Extract the (X, Y) coordinate from the center of the cell holding the provided text.  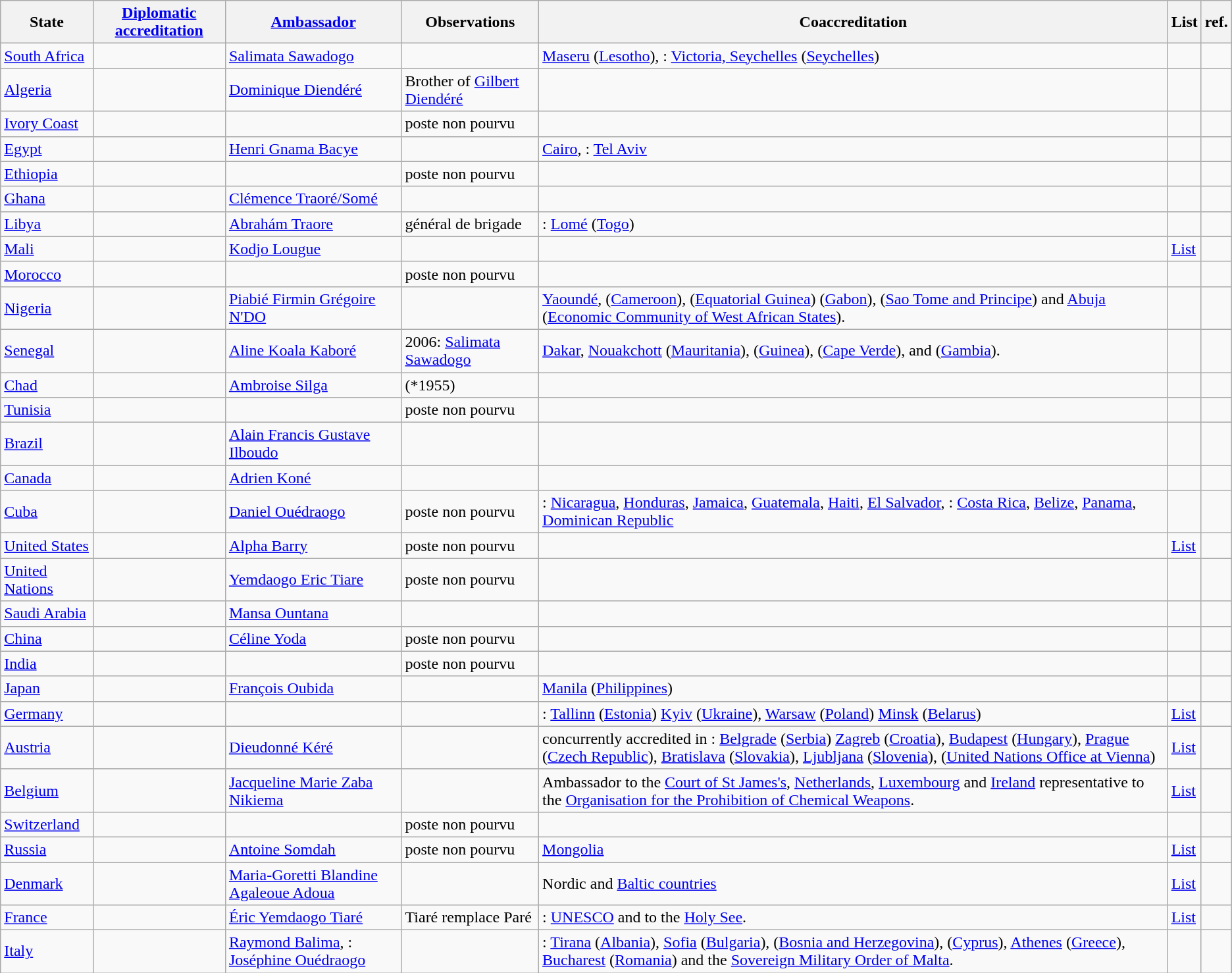
Denmark (47, 883)
Libya (47, 224)
: Lomé (Togo) (854, 224)
ref. (1216, 22)
Cuba (47, 512)
(*1955) (470, 385)
Cairo, : Tel Aviv (854, 149)
Daniel Ouédraogo (313, 512)
: UNESCO and to the Holy See. (854, 918)
Céline Yoda (313, 639)
Maseru (Lesotho), : Victoria, Seychelles (Seychelles) (854, 56)
2006: Salimata Sawadogo (470, 350)
Nordic and Baltic countries (854, 883)
Germany (47, 714)
Ambroise Silga (313, 385)
Coaccreditation (854, 22)
Raymond Balima, : Joséphine Ouédraogo (313, 952)
State (47, 22)
Algeria (47, 90)
Salimata Sawadogo (313, 56)
United States (47, 546)
South Africa (47, 56)
Clémence Traoré/Somé (313, 199)
Switzerland (47, 824)
Austria (47, 748)
France (47, 918)
Italy (47, 952)
François Oubida (313, 689)
Ghana (47, 199)
Belgium (47, 790)
Jacqueline Marie Zaba Nikiema (313, 790)
Manila (Philippines) (854, 689)
India (47, 664)
Dieudonné Kéré (313, 748)
Piabié Firmin Grégoire N'DO (313, 308)
Yaoundé, (Cameroon), (Equatorial Guinea) (Gabon), (Sao Tome and Principe) and Abuja (Economic Community of West African States). (854, 308)
Egypt (47, 149)
: Nicaragua, Honduras, Jamaica, Guatemala, Haiti, El Salvador, : Costa Rica, Belize, Panama, Dominican Republic (854, 512)
Chad (47, 385)
Abrahám Traore (313, 224)
Tunisia (47, 410)
Ethiopia (47, 174)
Henri Gnama Bacye (313, 149)
Canada (47, 478)
Senegal (47, 350)
général de brigade (470, 224)
China (47, 639)
Alain Francis Gustave Ilboudo (313, 444)
United Nations (47, 579)
Mali (47, 249)
Morocco (47, 274)
Adrien Koné (313, 478)
Nigeria (47, 308)
Saudi Arabia (47, 614)
Aline Koala Kaboré (313, 350)
Dominique Diendéré (313, 90)
Dakar, Nouakchott (Mauritania), (Guinea), (Cape Verde), and (Gambia). (854, 350)
Éric Yemdaogo Tiaré (313, 918)
Russia (47, 849)
Alpha Barry (313, 546)
: Tallinn (Estonia) Kyiv (Ukraine), Warsaw (Poland) Minsk (Belarus) (854, 714)
Brother of Gilbert Diendéré (470, 90)
Brazil (47, 444)
Japan (47, 689)
Maria-Goretti Blandine Agaleoue Adoua (313, 883)
Ivory Coast (47, 124)
Antoine Somdah (313, 849)
Observations (470, 22)
Tiaré remplace Paré (470, 918)
Yemdaogo Eric Tiare (313, 579)
Ambassador (313, 22)
Mansa Ountana (313, 614)
Kodjo Lougue (313, 249)
Diplomatic accreditation (159, 22)
Mongolia (854, 849)
